Extract the [X, Y] coordinate from the center of the cell holding the provided text.  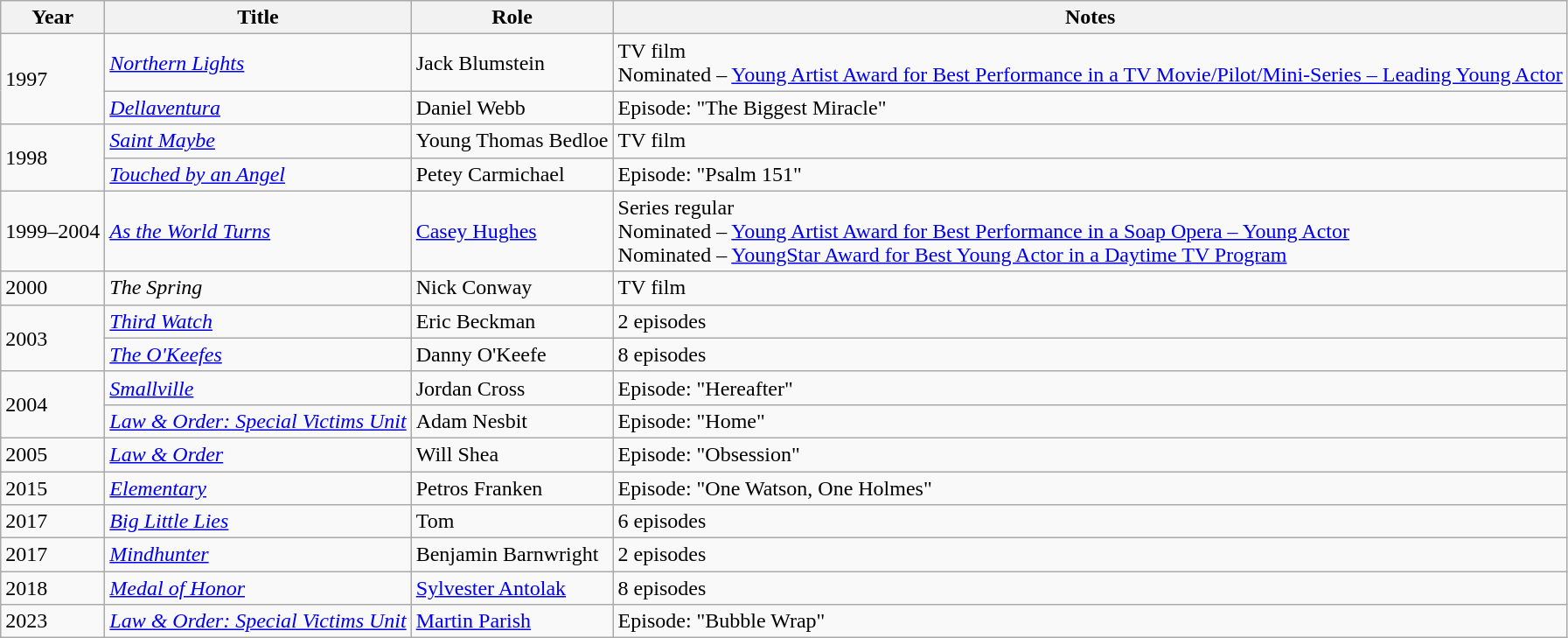
Petros Franken [512, 487]
Jordan Cross [512, 388]
Notes [1090, 18]
Third Watch [258, 321]
Role [512, 18]
1997 [52, 79]
Danny O'Keefe [512, 354]
Petey Carmichael [512, 174]
Episode: "Home" [1090, 421]
1999–2004 [52, 231]
Smallville [258, 388]
Title [258, 18]
Episode: "Psalm 151" [1090, 174]
Medal of Honor [258, 588]
Year [52, 18]
1998 [52, 158]
The Spring [258, 288]
TV filmNominated – Young Artist Award for Best Performance in a TV Movie/Pilot/Mini-Series – Leading Young Actor [1090, 63]
Jack Blumstein [512, 63]
2003 [52, 338]
Mindhunter [258, 555]
Northern Lights [258, 63]
2005 [52, 454]
2023 [52, 621]
As the World Turns [258, 231]
Young Thomas Bedloe [512, 141]
6 episodes [1090, 522]
Episode: "Obsession" [1090, 454]
Episode: "One Watson, One Holmes" [1090, 487]
2018 [52, 588]
Eric Beckman [512, 321]
Dellaventura [258, 108]
The O'Keefes [258, 354]
Tom [512, 522]
Episode: "Bubble Wrap" [1090, 621]
Law & Order [258, 454]
Big Little Lies [258, 522]
Benjamin Barnwright [512, 555]
Elementary [258, 487]
2000 [52, 288]
2004 [52, 404]
Casey Hughes [512, 231]
Will Shea [512, 454]
Daniel Webb [512, 108]
Nick Conway [512, 288]
Episode: "The Biggest Miracle" [1090, 108]
Episode: "Hereafter" [1090, 388]
Adam Nesbit [512, 421]
Saint Maybe [258, 141]
Martin Parish [512, 621]
2015 [52, 487]
Touched by an Angel [258, 174]
Sylvester Antolak [512, 588]
